Search for the cell housing the specified text and yield its (x, y) center coordinate. 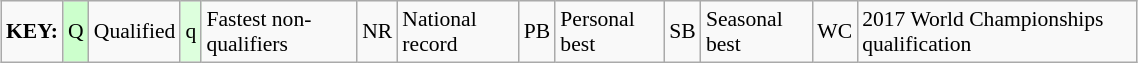
2017 World Championships qualification (997, 32)
NR (377, 32)
Seasonal best (756, 32)
KEY: (32, 32)
National record (458, 32)
Personal best (610, 32)
SB (682, 32)
Q (76, 32)
Qualified (135, 32)
PB (538, 32)
WC (834, 32)
Fastest non-qualifiers (279, 32)
q (190, 32)
